Pinpoint the cell where the given text exists, returning its (x, y) midpoint coordinate. 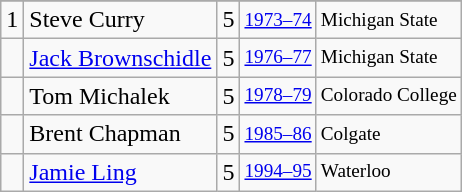
1985–86 (278, 134)
Steve Curry (120, 20)
Brent Chapman (120, 134)
Colorado College (388, 96)
Jamie Ling (120, 172)
1976–77 (278, 58)
Waterloo (388, 172)
1 (12, 20)
1994–95 (278, 172)
Jack Brownschidle (120, 58)
Tom Michalek (120, 96)
1978–79 (278, 96)
Colgate (388, 134)
1973–74 (278, 20)
